From the cell containing the given text, extract its center point as [X, Y] coordinate. 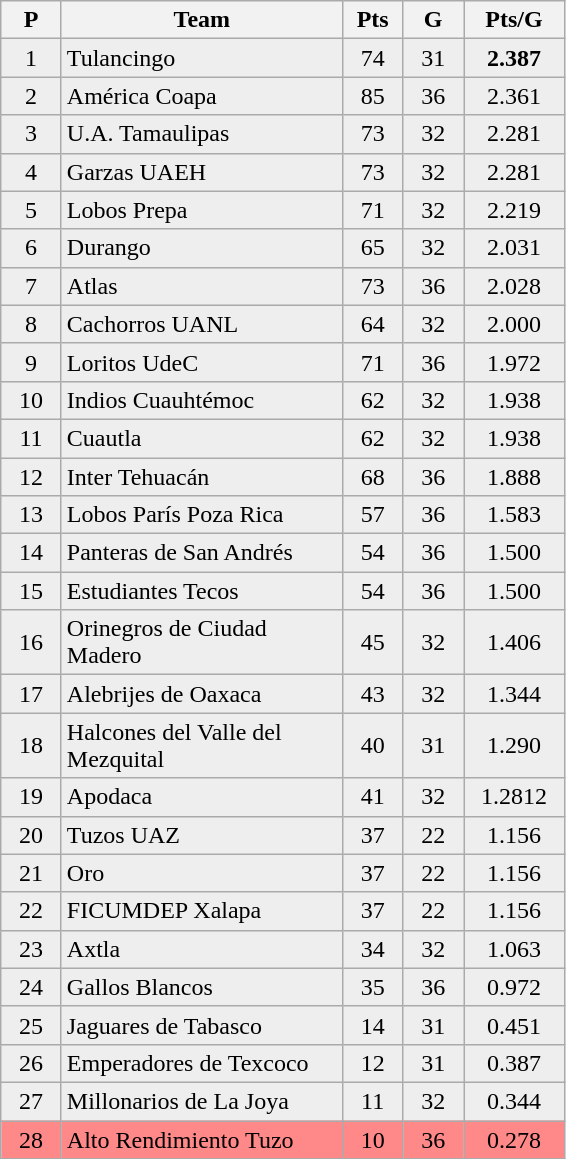
40 [372, 746]
Alebrijes de Oaxaca [202, 694]
Estudiantes Tecos [202, 591]
45 [372, 642]
Atlas [202, 286]
8 [32, 324]
41 [372, 797]
35 [372, 987]
Inter Tehuacán [202, 477]
Axtla [202, 949]
Garzas UAEH [202, 172]
Lobos Prepa [202, 210]
1 [32, 58]
5 [32, 210]
FICUMDEP Xalapa [202, 911]
Oro [202, 873]
Alto Rendimiento Tuzo [202, 1139]
Panteras de San Andrés [202, 553]
2.387 [514, 58]
U.A. Tamaulipas [202, 134]
68 [372, 477]
1.344 [514, 694]
Pts [372, 20]
20 [32, 835]
85 [372, 96]
0.344 [514, 1101]
28 [32, 1139]
6 [32, 248]
74 [372, 58]
19 [32, 797]
1.888 [514, 477]
9 [32, 362]
1.406 [514, 642]
2.031 [514, 248]
21 [32, 873]
Millonarios de La Joya [202, 1101]
2.361 [514, 96]
26 [32, 1063]
0.451 [514, 1025]
0.387 [514, 1063]
64 [372, 324]
1.972 [514, 362]
27 [32, 1101]
Loritos UdeC [202, 362]
Halcones del Valle del Mezquital [202, 746]
1.2812 [514, 797]
1.290 [514, 746]
16 [32, 642]
Jaguares de Tabasco [202, 1025]
34 [372, 949]
Indios Cuauhtémoc [202, 400]
Lobos París Poza Rica [202, 515]
2 [32, 96]
15 [32, 591]
Team [202, 20]
Gallos Blancos [202, 987]
1.063 [514, 949]
24 [32, 987]
Cachorros UANL [202, 324]
Apodaca [202, 797]
Orinegros de Ciudad Madero [202, 642]
23 [32, 949]
1.583 [514, 515]
2.219 [514, 210]
G [434, 20]
7 [32, 286]
Cuautla [202, 438]
0.278 [514, 1139]
43 [372, 694]
25 [32, 1025]
Tuzos UAZ [202, 835]
57 [372, 515]
17 [32, 694]
0.972 [514, 987]
2.000 [514, 324]
2.028 [514, 286]
Tulancingo [202, 58]
P [32, 20]
18 [32, 746]
13 [32, 515]
Pts/G [514, 20]
Emperadores de Texcoco [202, 1063]
3 [32, 134]
4 [32, 172]
América Coapa [202, 96]
65 [372, 248]
Durango [202, 248]
